Locate the cell with the specified text and output its [x, y] center coordinate. 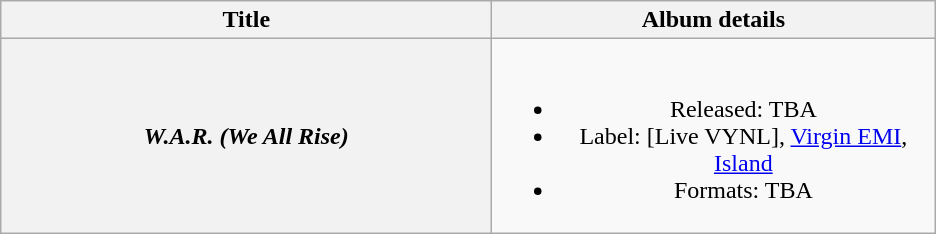
Album details [714, 20]
W.A.R. (We All Rise) [246, 136]
Released: TBALabel: [Live VYNL], Virgin EMI, IslandFormats: TBA [714, 136]
Title [246, 20]
